Determine the (X, Y) coordinate at the center of the cell enclosing the given text.  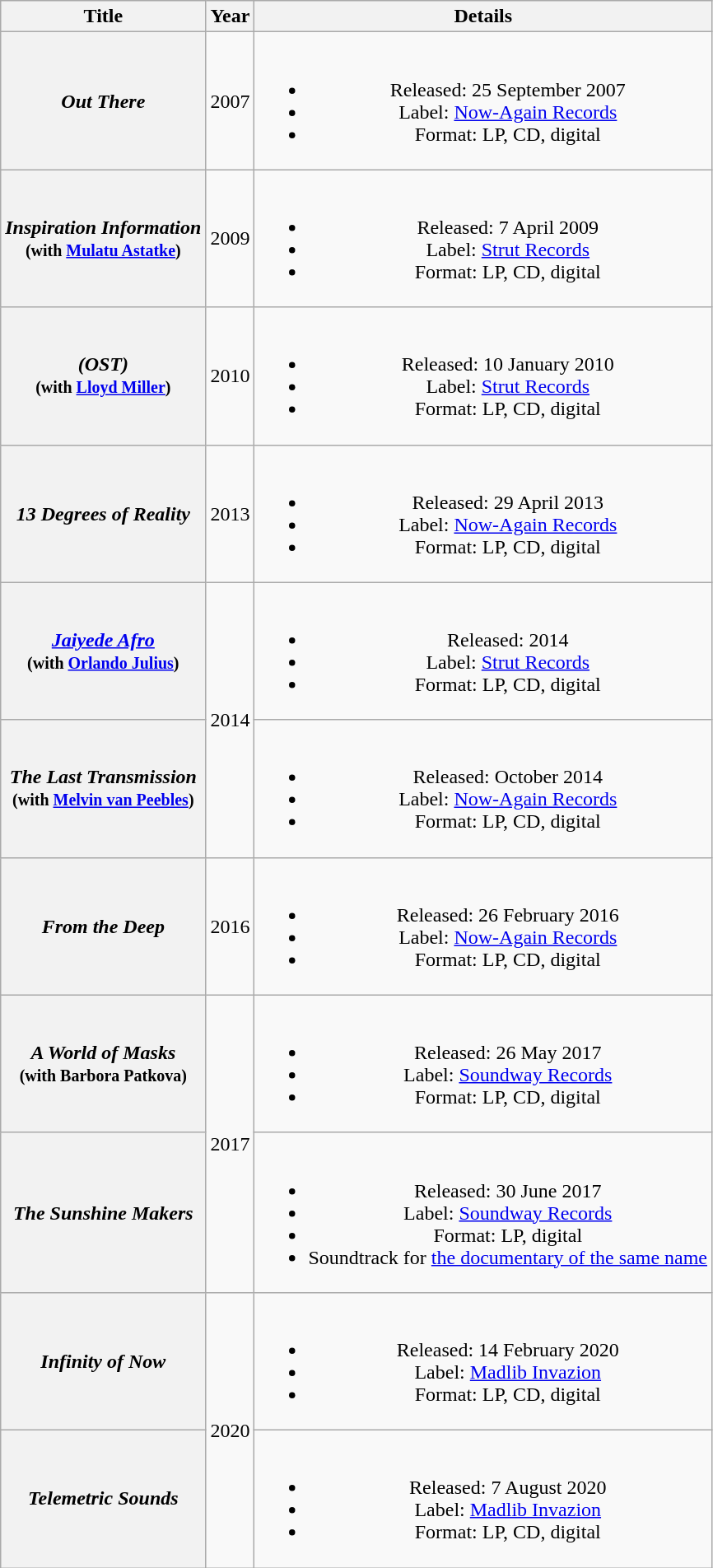
2016 (231, 926)
Released: 26 February 2016Label: Now-Again RecordsFormat: LP, CD, digital (483, 926)
13 Degrees of Reality (104, 514)
Out There (104, 100)
2014 (231, 720)
2007 (231, 100)
2020 (231, 1430)
Inspiration Information(with Mulatu Astatke) (104, 239)
Telemetric Sounds (104, 1499)
The Sunshine Makers (104, 1212)
2013 (231, 514)
Year (231, 16)
Released: 2014Label: Strut RecordsFormat: LP, CD, digital (483, 651)
Infinity of Now (104, 1360)
Released: 26 May 2017Label: Soundway RecordsFormat: LP, CD, digital (483, 1064)
Released: 10 January 2010Label: Strut RecordsFormat: LP, CD, digital (483, 376)
Released: 30 June 2017Label: Soundway RecordsFormat: LP, digitalSoundtrack for the documentary of the same name (483, 1212)
Released: 14 February 2020Label: Madlib InvazionFormat: LP, CD, digital (483, 1360)
Released: 25 September 2007Label: Now-Again RecordsFormat: LP, CD, digital (483, 100)
2017 (231, 1143)
The Last Transmission(with Melvin van Peebles) (104, 789)
From the Deep (104, 926)
Released: 7 April 2009Label: Strut RecordsFormat: LP, CD, digital (483, 239)
2010 (231, 376)
(OST)(with Lloyd Miller) (104, 376)
2009 (231, 239)
A World of Masks(with Barbora Patkova) (104, 1064)
Jaiyede Afro(with Orlando Julius) (104, 651)
Title (104, 16)
Released: 7 August 2020Label: Madlib InvazionFormat: LP, CD, digital (483, 1499)
Released: October 2014Label: Now-Again RecordsFormat: LP, CD, digital (483, 789)
Released: 29 April 2013Label: Now-Again RecordsFormat: LP, CD, digital (483, 514)
Details (483, 16)
